Find where the given text appears and provide that cell's center as [X, Y] coordinate. 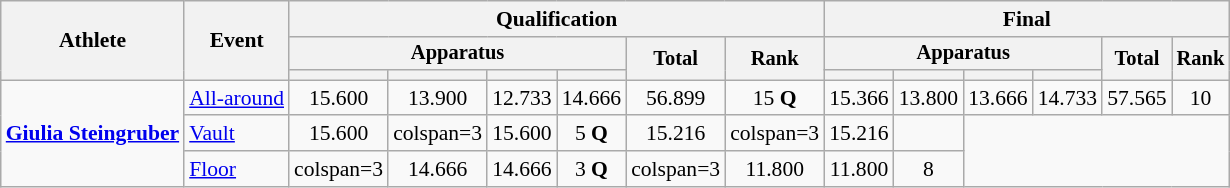
12.733 [522, 98]
Floor [236, 169]
10 [1201, 98]
14.733 [1068, 98]
5 Q [592, 134]
Vault [236, 134]
15.366 [858, 98]
13.900 [438, 98]
13.800 [928, 98]
57.565 [1136, 98]
All-around [236, 98]
Giulia Steingruber [92, 134]
Event [236, 40]
3 Q [592, 169]
8 [928, 169]
15 Q [774, 98]
13.666 [998, 98]
Athlete [92, 40]
Qualification [556, 19]
Final [1026, 19]
56.899 [676, 98]
